Return [x, y] of the center of cell containing provided text 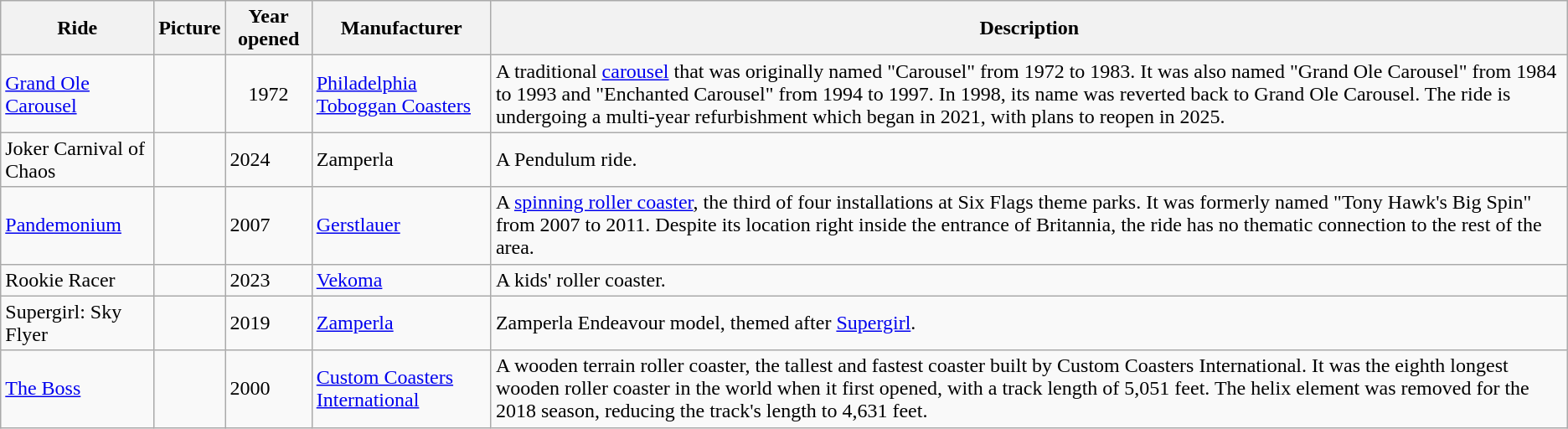
Custom Coasters International [401, 389]
Philadelphia Toboggan Coasters [401, 94]
Zamperla Endeavour model, themed after Supergirl. [1029, 323]
2023 [268, 280]
Manufacturer [401, 28]
Ride [77, 28]
2007 [268, 225]
Rookie Racer [77, 280]
2000 [268, 389]
Supergirl: Sky Flyer [77, 323]
The Boss [77, 389]
Description [1029, 28]
A kids' roller coaster. [1029, 280]
Picture [189, 28]
Joker Carnival of Chaos [77, 159]
Grand Ole Carousel [77, 94]
Pandemonium [77, 225]
A Pendulum ride. [1029, 159]
Gerstlauer [401, 225]
Year opened [268, 28]
2019 [268, 323]
Vekoma [401, 280]
1972 [268, 94]
2024 [268, 159]
